Detect which cell encompasses the target text, then output its (x, y) center coordinate. 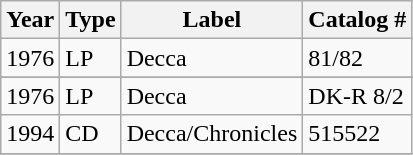
Type (90, 20)
Label (212, 20)
Decca/Chronicles (212, 134)
81/82 (358, 58)
Catalog # (358, 20)
Year (30, 20)
515522 (358, 134)
DK-R 8/2 (358, 96)
CD (90, 134)
1994 (30, 134)
